Scan for the cell matching the given text and deliver its (x, y) coordinate at center. 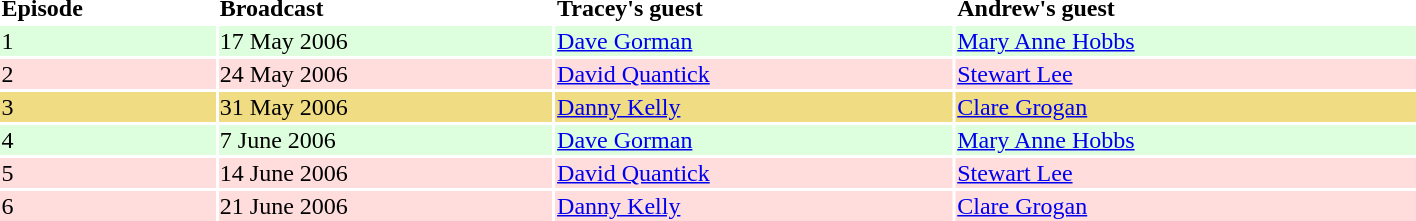
6 (108, 206)
21 June 2006 (385, 206)
2 (108, 74)
24 May 2006 (385, 74)
4 (108, 140)
5 (108, 173)
31 May 2006 (385, 107)
14 June 2006 (385, 173)
7 June 2006 (385, 140)
1 (108, 41)
3 (108, 107)
17 May 2006 (385, 41)
